Pinpoint the cell where the given text exists, returning its [X, Y] midpoint coordinate. 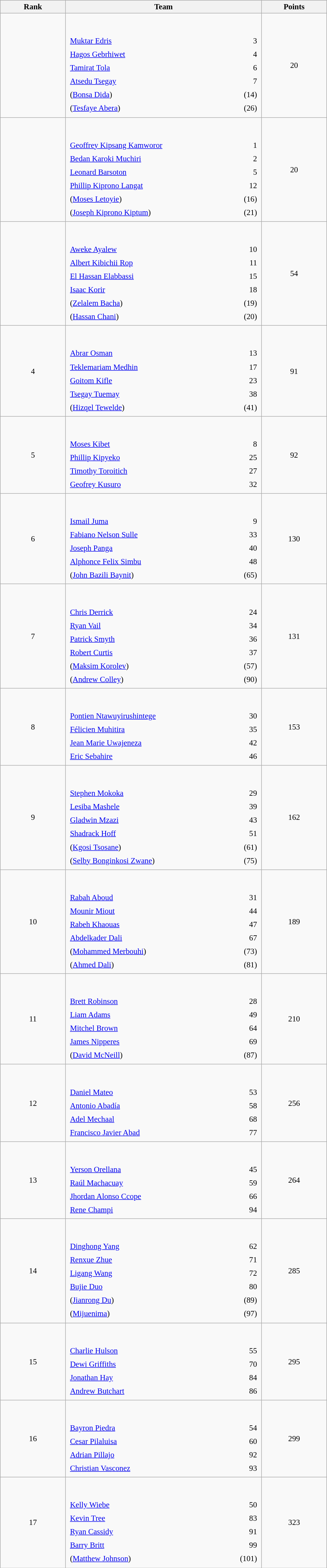
43 [244, 820]
Teklemariam Medhin [145, 367]
264 [294, 1180]
Patrick Smyth [143, 639]
37 [239, 652]
Ryan Cassidy [140, 1532]
Yerson Orellana 45 Raúl Machacuay 59 Jhordan Alonso Ccope 66 Rene Champi 94 [163, 1180]
Ismail Juma 9 Fabiano Nelson Sulle 33 Joseph Panga 40 Alphonce Felix Simbu 48 (John Bazili Baynit) (65) [163, 539]
Bujie Duo [141, 1287]
23 [241, 380]
Hagos Gebrhiwet [142, 54]
45 [246, 1169]
(61) [244, 847]
Muktar Edris 3 Hagos Gebrhiwet 4 Tamirat Tola 6 Atsedu Tsegay 7 (Bonsa Dida) (14) (Tesfaye Abera) (26) [163, 65]
14 [33, 1271]
(John Bazili Baynit) [146, 575]
47 [242, 924]
Dewi Griffiths [148, 1364]
285 [294, 1271]
Daniel Mateo 53 Antonio Abadía 58 Adel Mechaal 68 Francisco Javier Abad 77 [163, 1103]
50 [236, 1505]
59 [246, 1183]
Chris Derrick [143, 612]
153 [294, 727]
94 [246, 1210]
30 [248, 716]
40 [241, 548]
(97) [236, 1314]
32 [244, 485]
Moses Kibet [148, 444]
(Bonsa Dida) [142, 95]
Adrian Pillajo [149, 1455]
(19) [240, 303]
Rene Champi [151, 1210]
Charlie Hulson 55 Dewi Griffiths 70 Jonathan Hay 84 Andrew Butchart 86 [163, 1362]
210 [294, 1019]
66 [246, 1196]
60 [245, 1441]
Mounir Miout [147, 911]
Rank [33, 7]
Rabeh Khaouas [147, 924]
42 [248, 743]
(Jianrong Du) [141, 1300]
Stephen Mokoka 29 Lesiba Mashele 39 Gladwin Mzazi 43 Shadrack Hoff 51 (Kgosi Tsosane) (61) (Selby Bonginkosi Zwane) (75) [163, 817]
(Tesfaye Abera) [142, 108]
Dinghong Yang 62 Renxue Zhue 71 Ligang Wang 72 Bujie Duo 80 (Jianrong Du) (89) (Mijuenima) (97) [163, 1271]
(Hassan Chani) [144, 317]
Daniel Mateo [150, 1092]
(Kgosi Tsosane) [148, 847]
Stephen Mokoka [148, 793]
Cesar Pilaluisa [149, 1441]
Geoffrey Kipsang Kamworor 1 Bedan Karoki Muchiri 2 Leonard Barsoton 5 Phillip Kiprono Langat 12 (Moses Letoyie) (16) (Joseph Kiprono Kiptum) (21) [163, 170]
Antonio Abadía [150, 1106]
(73) [242, 951]
93 [245, 1468]
Félicien Muhitira [152, 730]
18 [240, 289]
Charlie Hulson [148, 1351]
29 [244, 793]
323 [294, 1523]
Andrew Butchart [148, 1391]
Alphonce Felix Simbu [146, 562]
Kelly Wiebe 50 Kevin Tree 83 Ryan Cassidy 91 Barry Britt 99 (Matthew Johnson) (101) [163, 1523]
Fabiano Nelson Sulle [146, 534]
Tsegay Tuemay [145, 394]
Jean Marie Uwajeneza [152, 743]
(David McNeill) [141, 1055]
Rabah Aboud [147, 897]
34 [239, 625]
27 [244, 471]
35 [248, 730]
2 [245, 159]
Mitchel Brown [141, 1028]
Moses Kibet 8 Phillip Kipyeko 25 Timothy Toroitich 27 Geofrey Kusuro 32 [163, 455]
Adel Mechaal [150, 1119]
El Hassan Elabbassi [144, 276]
Kelly Wiebe [140, 1505]
(Hizqel Tewelde) [145, 407]
Pontien Ntawuyirushintege [152, 716]
Ismail Juma [146, 521]
(Joseph Kiprono Kiptum) [149, 212]
48 [241, 562]
(14) [238, 95]
James Nipperes [141, 1042]
28 [237, 1001]
130 [294, 539]
24 [239, 612]
55 [244, 1351]
Goitom Kifle [145, 380]
Phillip Kipyeko [148, 457]
Pontien Ntawuyirushintege 30 Félicien Muhitira 35 Jean Marie Uwajeneza 42 Eric Sebahire 46 [163, 727]
Abrar Osman [145, 353]
69 [237, 1042]
Bedan Karoki Muchiri [149, 159]
Isaac Korir [144, 289]
3 [238, 41]
51 [244, 834]
Abdelkader Dali [147, 938]
189 [294, 922]
(Andrew Colley) [143, 679]
36 [239, 639]
Francisco Javier Abad [150, 1132]
Bayron Piedra [149, 1428]
Phillip Kiprono Langat [149, 185]
Points [294, 7]
71 [236, 1260]
(101) [236, 1559]
16 [33, 1439]
(Mohammed Merbouhi) [147, 951]
1 [245, 145]
(81) [242, 965]
99 [236, 1545]
Chris Derrick 24 Ryan Vail 34 Patrick Smyth 36 Robert Curtis 37 (Maksim Korolev) (57) (Andrew Colley) (90) [163, 636]
162 [294, 817]
Joseph Panga [146, 548]
(26) [238, 108]
Brett Robinson 28 Liam Adams 49 Mitchel Brown 64 James Nipperes 69 (David McNeill) (87) [163, 1019]
Raúl Machacuay [151, 1183]
62 [236, 1246]
Brett Robinson [141, 1001]
(65) [241, 575]
(Ahmed Dali) [147, 965]
(Zelalem Bacha) [144, 303]
(87) [237, 1055]
68 [246, 1119]
Barry Britt [140, 1545]
(41) [241, 407]
(Moses Letoyie) [149, 199]
(57) [239, 666]
131 [294, 636]
39 [244, 807]
70 [244, 1364]
33 [241, 534]
86 [244, 1391]
295 [294, 1362]
Team [163, 7]
Ryan Vail [143, 625]
Lesiba Mashele [148, 807]
Aweke Ayalew [144, 249]
Renxue Zhue [141, 1260]
Yerson Orellana [151, 1169]
Eric Sebahire [152, 756]
Leonard Barsoton [149, 172]
38 [241, 394]
Ligang Wang [141, 1273]
Geoffrey Kipsang Kamworor [149, 145]
83 [236, 1518]
53 [246, 1092]
Liam Adams [141, 1015]
Atsedu Tsegay [142, 81]
(21) [245, 212]
Kevin Tree [140, 1518]
(89) [236, 1300]
Albert Kibichii Rop [144, 263]
Dinghong Yang [141, 1246]
(Maksim Korolev) [143, 666]
(90) [239, 679]
(16) [245, 199]
64 [237, 1028]
Abrar Osman 13 Teklemariam Medhin 17 Goitom Kifle 23 Tsegay Tuemay 38 (Hizqel Tewelde) (41) [163, 371]
(Selby Bonginkosi Zwane) [148, 861]
Rabah Aboud 31 Mounir Miout 44 Rabeh Khaouas 47 Abdelkader Dali 67 (Mohammed Merbouhi) (73) (Ahmed Dali) (81) [163, 922]
Muktar Edris [142, 41]
44 [242, 911]
256 [294, 1103]
25 [244, 457]
49 [237, 1015]
58 [246, 1106]
46 [248, 756]
67 [242, 938]
(Mijuenima) [141, 1314]
Christian Vasconez [149, 1468]
Jhordan Alonso Ccope [151, 1196]
(20) [240, 317]
Timothy Toroitich [148, 471]
80 [236, 1287]
Jonathan Hay [148, 1377]
(Matthew Johnson) [140, 1559]
(75) [244, 861]
84 [244, 1377]
Aweke Ayalew 10 Albert Kibichii Rop 11 El Hassan Elabbassi 15 Isaac Korir 18 (Zelalem Bacha) (19) (Hassan Chani) (20) [163, 274]
Robert Curtis [143, 652]
Gladwin Mzazi [148, 820]
77 [246, 1132]
Shadrack Hoff [148, 834]
31 [242, 897]
299 [294, 1439]
Bayron Piedra 54 Cesar Pilaluisa 60 Adrian Pillajo 92 Christian Vasconez 93 [163, 1439]
Tamirat Tola [142, 68]
Geofrey Kusuro [148, 485]
72 [236, 1273]
